Find where the given text appears and provide that cell's center as (X, Y) coordinate. 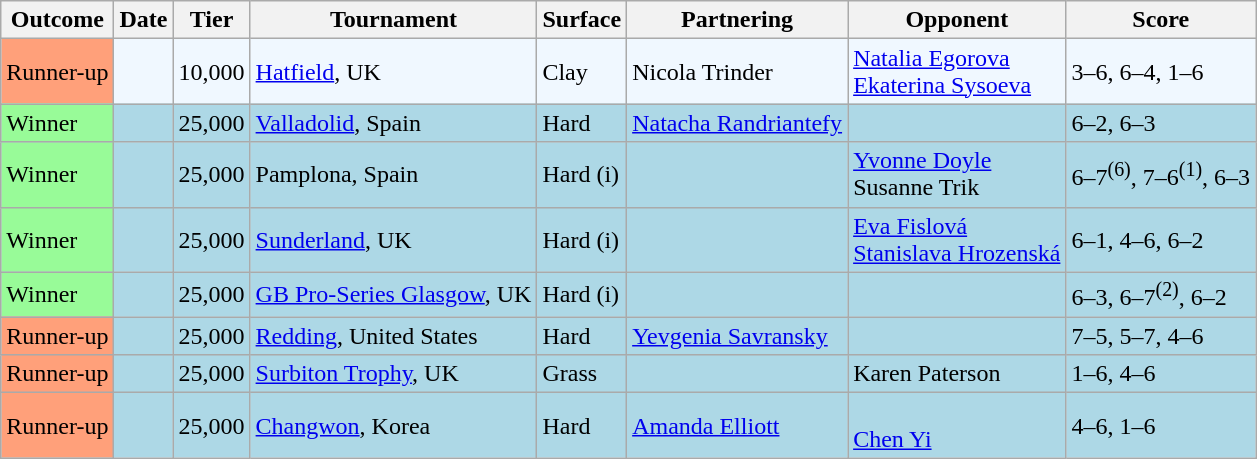
7–5, 5–7, 4–6 (1161, 336)
1–6, 4–6 (1161, 374)
Opponent (957, 20)
6–2, 6–3 (1161, 123)
6–3, 6–7(2), 6–2 (1161, 294)
Partnering (738, 20)
Chen Yi (957, 426)
Clay (582, 72)
Surface (582, 20)
Tournament (394, 20)
Grass (582, 374)
Amanda Elliott (738, 426)
Date (144, 20)
Redding, United States (394, 336)
Nicola Trinder (738, 72)
10,000 (212, 72)
4–6, 1–6 (1161, 426)
6–7(6), 7–6(1), 6–3 (1161, 174)
Tier (212, 20)
GB Pro-Series Glasgow, UK (394, 294)
Surbiton Trophy, UK (394, 374)
Natacha Randriantefy (738, 123)
Yvonne Doyle Susanne Trik (957, 174)
Score (1161, 20)
Sunderland, UK (394, 240)
Natalia Egorova Ekaterina Sysoeva (957, 72)
Karen Paterson (957, 374)
Pamplona, Spain (394, 174)
Eva Fislová Stanislava Hrozenská (957, 240)
6–1, 4–6, 6–2 (1161, 240)
3–6, 6–4, 1–6 (1161, 72)
Outcome (58, 20)
Yevgenia Savransky (738, 336)
Changwon, Korea (394, 426)
Valladolid, Spain (394, 123)
Hatfield, UK (394, 72)
